Determine the (X, Y) coordinate at the center of the cell enclosing the given text.  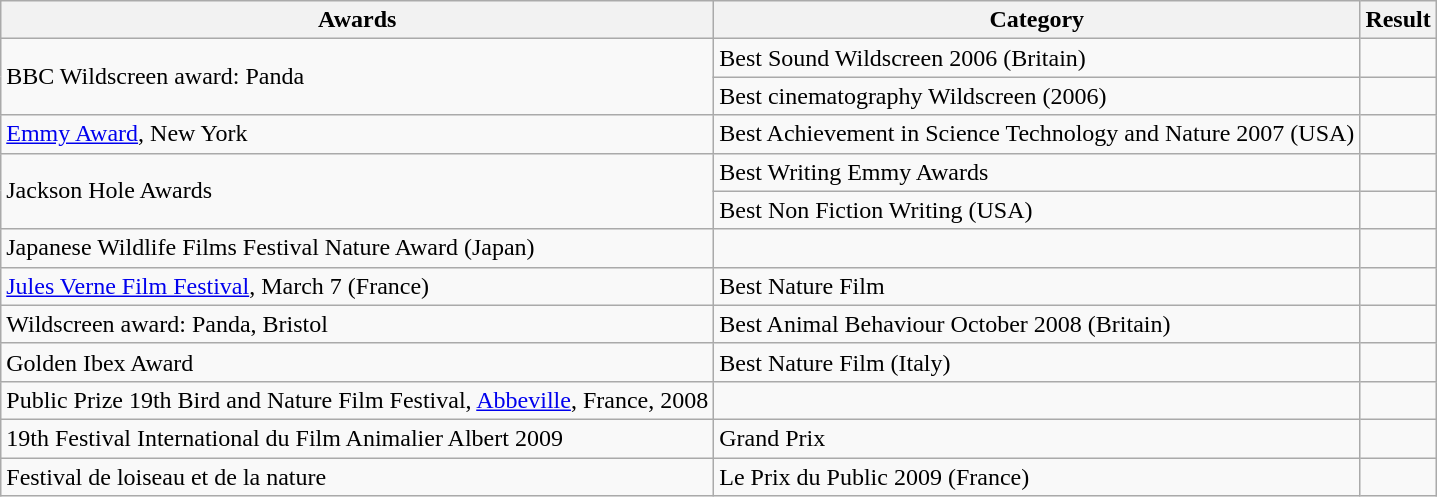
Best Animal Behaviour October 2008 (Britain) (1037, 324)
Public Prize 19th Bird and Nature Film Festival, Abbeville, France, 2008 (358, 400)
Festival de loiseau et de la nature (358, 477)
Jules Verne Film Festival, March 7 (France) (358, 286)
Best Nature Film (Italy) (1037, 362)
BBC Wildscreen award: Panda (358, 77)
Jackson Hole Awards (358, 191)
Golden Ibex Award (358, 362)
Best Achievement in Science Technology and Nature 2007 (USA) (1037, 134)
Best Writing Emmy Awards (1037, 172)
Japanese Wildlife Films Festival Nature Award (Japan) (358, 248)
Awards (358, 20)
Best Sound Wildscreen 2006 (Britain) (1037, 58)
Result (1398, 20)
Wildscreen award: Panda, Bristol (358, 324)
Le Prix du Public 2009 (France) (1037, 477)
Best Nature Film (1037, 286)
Best cinematography Wildscreen (2006) (1037, 96)
Grand Prix (1037, 438)
Emmy Award, New York (358, 134)
19th Festival International du Film Animalier Albert 2009 (358, 438)
Best Non Fiction Writing (USA) (1037, 210)
Category (1037, 20)
